Capture the cell that displays the provided text and extract its (X, Y) central coordinate. 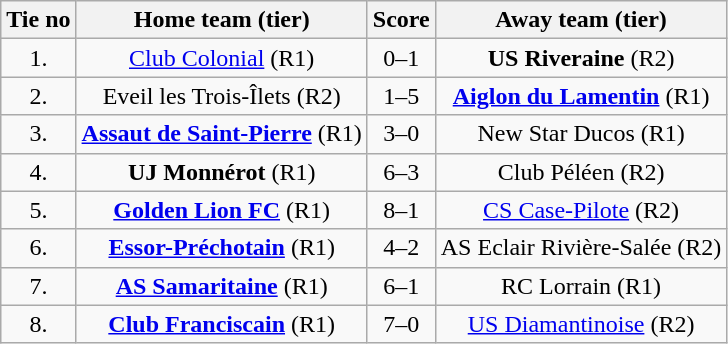
Club Colonial (R1) (222, 58)
8. (38, 324)
3. (38, 134)
1–5 (401, 96)
Away team (tier) (581, 20)
Club Franciscain (R1) (222, 324)
6. (38, 248)
CS Case-Pilote (R2) (581, 210)
US Diamantinoise (R2) (581, 324)
Club Péléen (R2) (581, 172)
8–1 (401, 210)
3–0 (401, 134)
6–1 (401, 286)
5. (38, 210)
AS Samaritaine (R1) (222, 286)
Essor-Préchotain (R1) (222, 248)
Score (401, 20)
4. (38, 172)
7–0 (401, 324)
0–1 (401, 58)
Golden Lion FC (R1) (222, 210)
AS Eclair Rivière-Salée (R2) (581, 248)
RC Lorrain (R1) (581, 286)
Assaut de Saint-Pierre (R1) (222, 134)
US Riveraine (R2) (581, 58)
New Star Ducos (R1) (581, 134)
UJ Monnérot (R1) (222, 172)
2. (38, 96)
Home team (tier) (222, 20)
7. (38, 286)
Tie no (38, 20)
4–2 (401, 248)
Eveil les Trois-Îlets (R2) (222, 96)
6–3 (401, 172)
Aiglon du Lamentin (R1) (581, 96)
1. (38, 58)
